For the text-containing cell, return its midpoint in [x, y] coordinate format. 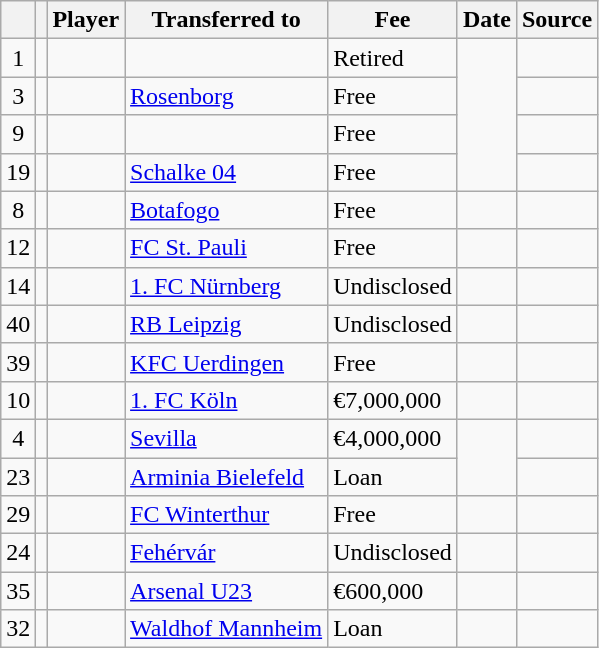
€4,000,000 [393, 438]
12 [18, 248]
24 [18, 553]
Rosenborg [226, 96]
€600,000 [393, 591]
Fee [393, 20]
14 [18, 286]
Botafogo [226, 210]
19 [18, 172]
Arminia Bielefeld [226, 477]
Retired [393, 58]
10 [18, 400]
FC St. Pauli [226, 248]
Arsenal U23 [226, 591]
1. FC Nürnberg [226, 286]
Schalke 04 [226, 172]
€7,000,000 [393, 400]
Transferred to [226, 20]
Player [86, 20]
39 [18, 362]
32 [18, 629]
23 [18, 477]
Source [556, 20]
Sevilla [226, 438]
Waldhof Mannheim [226, 629]
FC Winterthur [226, 515]
8 [18, 210]
40 [18, 324]
3 [18, 96]
4 [18, 438]
29 [18, 515]
Fehérvár [226, 553]
9 [18, 134]
RB Leipzig [226, 324]
1 [18, 58]
KFC Uerdingen [226, 362]
1. FC Köln [226, 400]
Date [486, 20]
35 [18, 591]
